Scan for the cell matching the given text and deliver its (X, Y) coordinate at center. 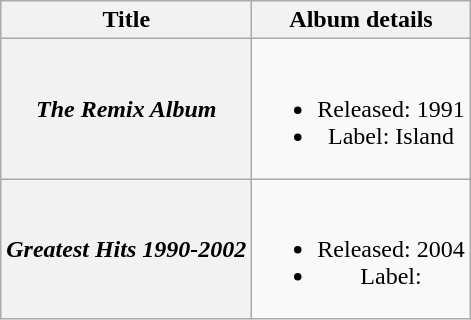
The Remix Album (126, 109)
Released: 2004Label: (361, 249)
Released: 1991Label: Island (361, 109)
Title (126, 20)
Album details (361, 20)
Greatest Hits 1990-2002 (126, 249)
